Identify which cell holds the provided text, then report its [x, y] central coordinate. 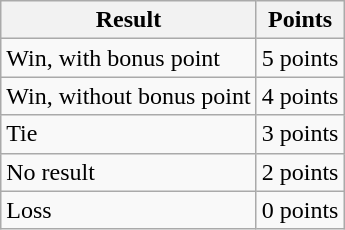
0 points [300, 210]
5 points [300, 58]
Points [300, 20]
Result [128, 20]
Win, with bonus point [128, 58]
4 points [300, 96]
Loss [128, 210]
Tie [128, 134]
No result [128, 172]
2 points [300, 172]
Win, without bonus point [128, 96]
3 points [300, 134]
